Return the (X, Y) coordinate for the center point of the cell that contains the specified text.  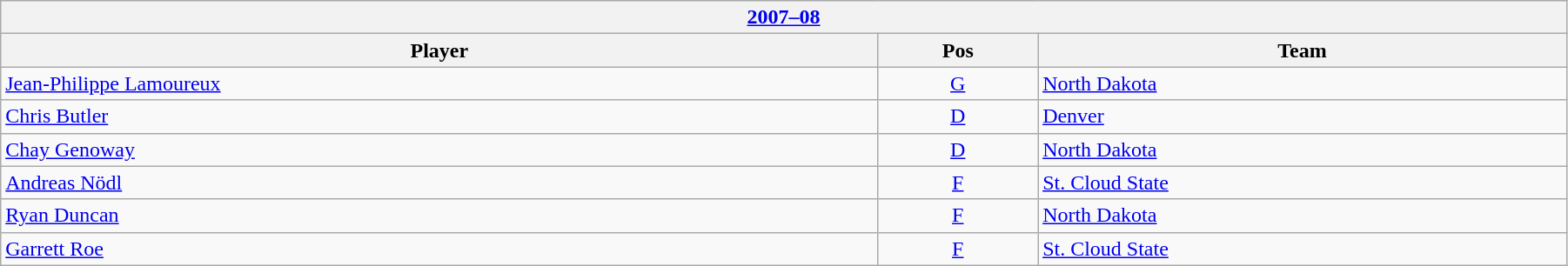
Ryan Duncan (439, 216)
G (958, 83)
Jean-Philippe Lamoureux (439, 83)
Team (1303, 50)
Pos (958, 50)
Player (439, 50)
Andreas Nödl (439, 183)
Denver (1303, 116)
2007–08 (784, 17)
Chay Genoway (439, 150)
Garrett Roe (439, 249)
Chris Butler (439, 116)
